Find where the given text appears and provide that cell's center as [X, Y] coordinate. 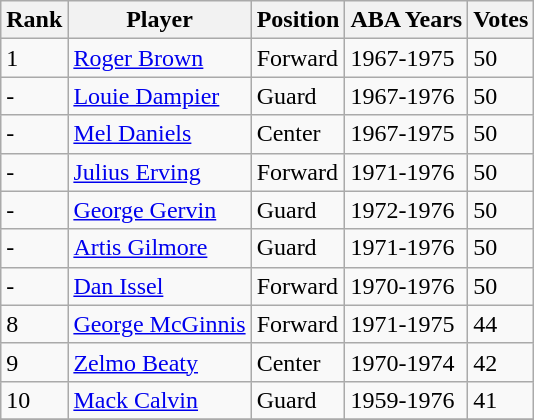
1970-1976 [406, 286]
Votes [501, 20]
1972-1976 [406, 210]
Position [298, 20]
44 [501, 324]
Dan Issel [160, 286]
Louie Dampier [160, 96]
1 [34, 58]
1971-1975 [406, 324]
1959-1976 [406, 400]
Mel Daniels [160, 134]
1970-1974 [406, 362]
George Gervin [160, 210]
Mack Calvin [160, 400]
42 [501, 362]
George McGinnis [160, 324]
ABA Years [406, 20]
10 [34, 400]
41 [501, 400]
Roger Brown [160, 58]
Player [160, 20]
1967-1976 [406, 96]
Rank [34, 20]
8 [34, 324]
Zelmo Beaty [160, 362]
Artis Gilmore [160, 248]
9 [34, 362]
Julius Erving [160, 172]
